Detect which cell encompasses the target text, then output its [X, Y] center coordinate. 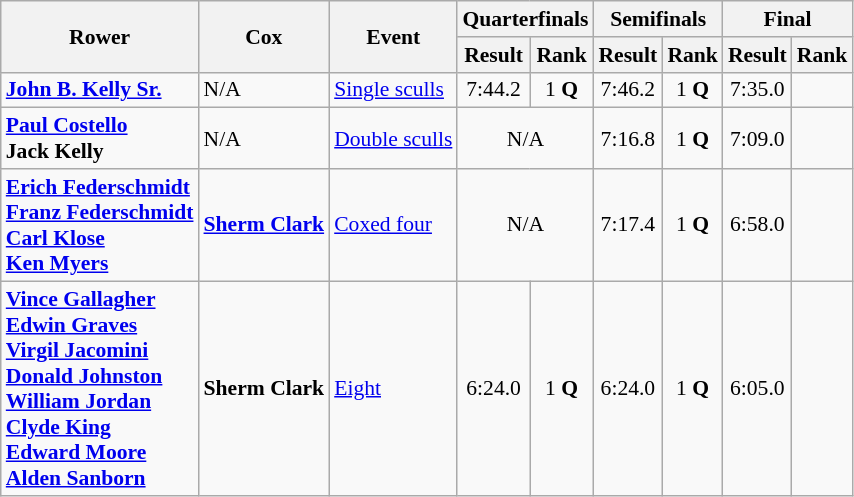
Erich FederschmidtFranz FederschmidtCarl KloseKen Myers [100, 225]
6:58.0 [758, 225]
7:35.0 [758, 90]
John B. Kelly Sr. [100, 90]
Quarterfinals [525, 19]
7:17.4 [628, 225]
Rower [100, 36]
Double sculls [393, 138]
Event [393, 36]
Single sculls [393, 90]
6:05.0 [758, 388]
7:44.2 [493, 90]
Final [788, 19]
7:09.0 [758, 138]
Coxed four [393, 225]
7:46.2 [628, 90]
Paul CostelloJack Kelly [100, 138]
Vince GallagherEdwin GravesVirgil JacominiDonald JohnstonWilliam JordanClyde KingEdward MooreAlden Sanborn [100, 388]
7:16.8 [628, 138]
Semifinals [658, 19]
Cox [264, 36]
Eight [393, 388]
